Search for the cell housing the specified text and yield its [X, Y] center coordinate. 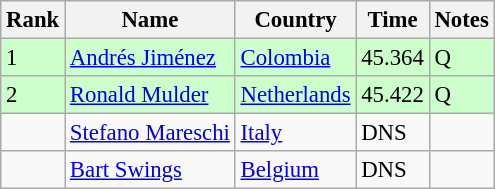
Andrés Jiménez [150, 58]
45.364 [392, 58]
Rank [33, 20]
Colombia [296, 58]
Belgium [296, 170]
1 [33, 58]
Bart Swings [150, 170]
Ronald Mulder [150, 95]
Name [150, 20]
Country [296, 20]
45.422 [392, 95]
Stefano Mareschi [150, 133]
Italy [296, 133]
Notes [462, 20]
Netherlands [296, 95]
Time [392, 20]
2 [33, 95]
